Return (x, y) of the center of cell containing provided text 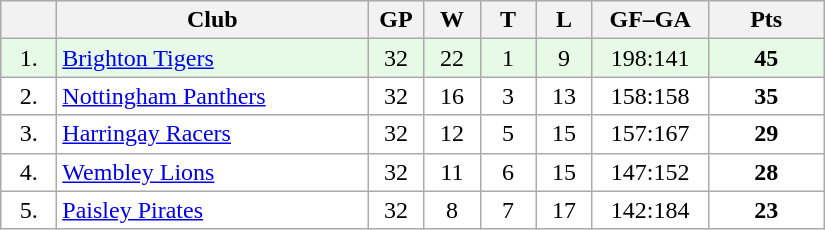
29 (766, 134)
7 (508, 210)
11 (452, 172)
GF–GA (650, 20)
23 (766, 210)
Harringay Racers (212, 134)
4. (29, 172)
1. (29, 58)
Wembley Lions (212, 172)
Paisley Pirates (212, 210)
5 (508, 134)
3 (508, 96)
6 (508, 172)
157:167 (650, 134)
12 (452, 134)
28 (766, 172)
GP (396, 20)
198:141 (650, 58)
Nottingham Panthers (212, 96)
1 (508, 58)
9 (564, 58)
16 (452, 96)
45 (766, 58)
L (564, 20)
142:184 (650, 210)
W (452, 20)
35 (766, 96)
8 (452, 210)
5. (29, 210)
3. (29, 134)
2. (29, 96)
17 (564, 210)
Brighton Tigers (212, 58)
158:158 (650, 96)
13 (564, 96)
T (508, 20)
147:152 (650, 172)
Club (212, 20)
Pts (766, 20)
22 (452, 58)
